Scan for the cell matching the given text and deliver its (X, Y) coordinate at center. 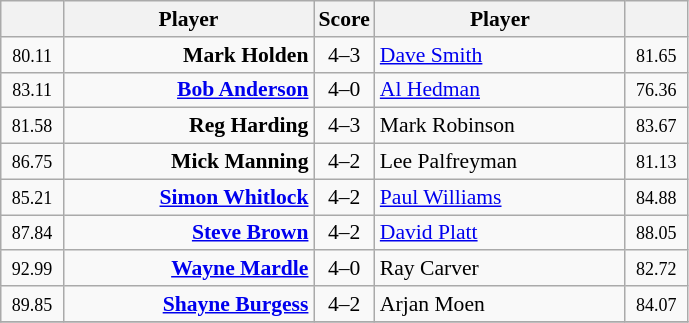
84.07 (656, 304)
83.11 (32, 90)
Score (344, 19)
Wayne Mardle (188, 269)
Mark Holden (188, 55)
Al Hedman (500, 90)
Simon Whitlock (188, 197)
Lee Palfreyman (500, 162)
86.75 (32, 162)
Bob Anderson (188, 90)
Mark Robinson (500, 126)
76.36 (656, 90)
92.99 (32, 269)
80.11 (32, 55)
Dave Smith (500, 55)
Paul Williams (500, 197)
David Platt (500, 233)
Ray Carver (500, 269)
88.05 (656, 233)
Steve Brown (188, 233)
Reg Harding (188, 126)
Mick Manning (188, 162)
81.58 (32, 126)
83.67 (656, 126)
85.21 (32, 197)
81.13 (656, 162)
87.84 (32, 233)
84.88 (656, 197)
Shayne Burgess (188, 304)
Arjan Moen (500, 304)
81.65 (656, 55)
82.72 (656, 269)
89.85 (32, 304)
